Return [X, Y] of the center of cell containing provided text 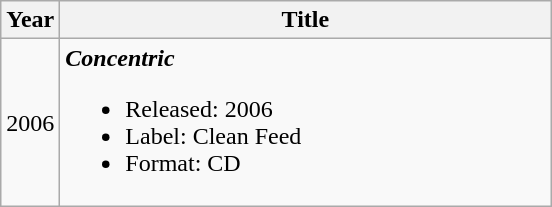
ConcentricReleased: 2006Label: Clean Feed Format: CD [306, 122]
Year [30, 20]
2006 [30, 122]
Title [306, 20]
